Search for the cell housing the specified text and yield its (X, Y) center coordinate. 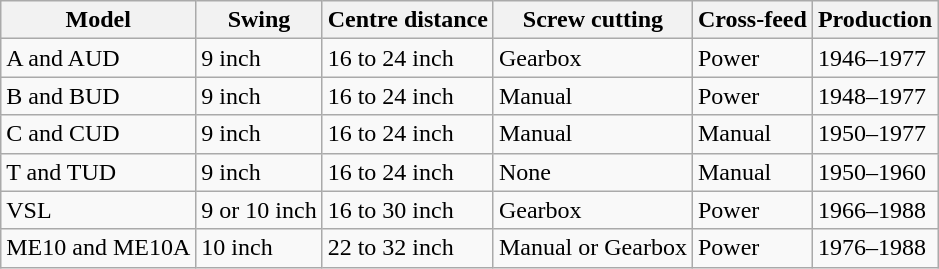
T and TUD (98, 172)
Centre distance (408, 20)
1950–1977 (874, 134)
10 inch (259, 248)
Screw cutting (592, 20)
1950–1960 (874, 172)
16 to 30 inch (408, 210)
Production (874, 20)
Swing (259, 20)
B and BUD (98, 96)
VSL (98, 210)
22 to 32 inch (408, 248)
C and CUD (98, 134)
1976–1988 (874, 248)
Cross-feed (752, 20)
Manual or Gearbox (592, 248)
1946–1977 (874, 58)
Model (98, 20)
ME10 and ME10A (98, 248)
1948–1977 (874, 96)
9 or 10 inch (259, 210)
1966–1988 (874, 210)
A and AUD (98, 58)
None (592, 172)
